Scan for the cell matching the given text and deliver its [X, Y] coordinate at center. 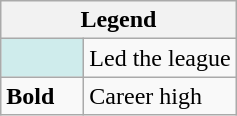
Legend [118, 20]
Bold [42, 96]
Career high [160, 96]
Led the league [160, 58]
